Pinpoint the cell where the given text exists, returning its [x, y] midpoint coordinate. 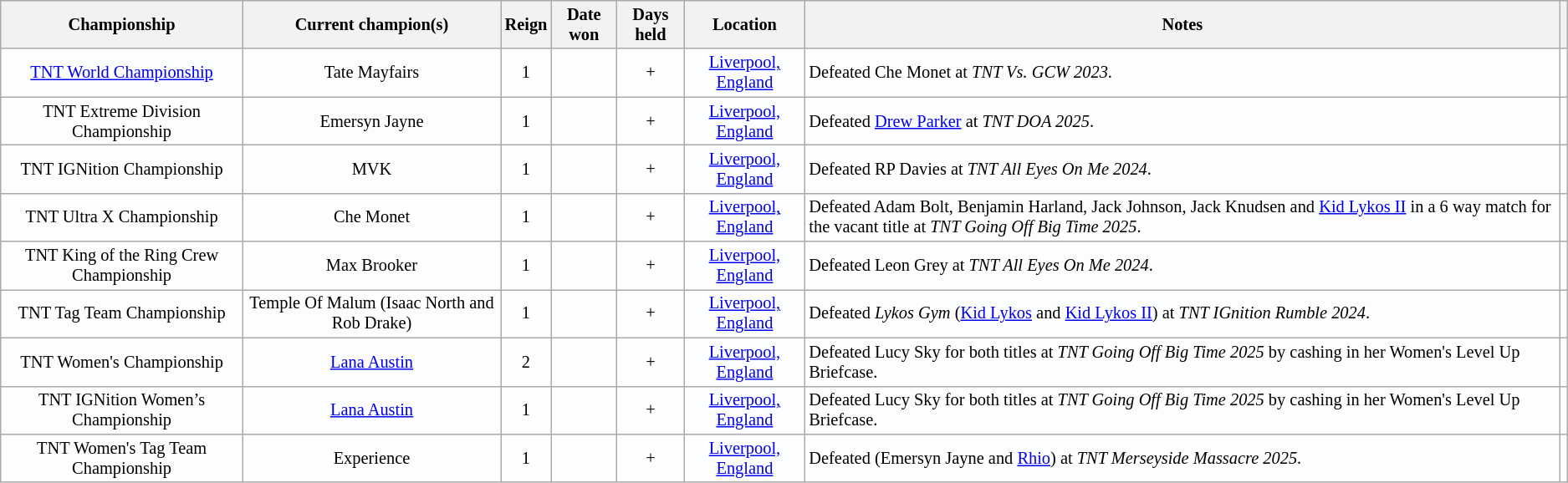
Championship [122, 24]
Temple Of Malum (Isaac North and Rob Drake) [371, 313]
Max Brooker [371, 266]
Reign [527, 24]
TNT World Championship [122, 73]
TNT Women's Championship [122, 362]
Days held [651, 24]
Defeated (Emersyn Jayne and Rhio) at TNT Merseyside Massacre 2025. [1182, 458]
Location [744, 24]
Experience [371, 458]
Current champion(s) [371, 24]
Defeated Leon Grey at TNT All Eyes On Me 2024. [1182, 266]
Date won [584, 24]
TNT Ultra X Championship [122, 217]
TNT Tag Team Championship [122, 313]
TNT Extreme Division Championship [122, 121]
2 [527, 362]
TNT King of the Ring Crew Championship [122, 266]
Defeated RP Davies at TNT All Eyes On Me 2024. [1182, 169]
TNT IGNition Championship [122, 169]
Notes [1182, 24]
MVK [371, 169]
TNT IGNition Women’s Championship [122, 410]
Tate Mayfairs [371, 73]
TNT Women's Tag Team Championship [122, 458]
Defeated Drew Parker at TNT DOA 2025. [1182, 121]
Emersyn Jayne [371, 121]
Che Monet [371, 217]
Defeated Che Monet at TNT Vs. GCW 2023. [1182, 73]
Defeated Lykos Gym (Kid Lykos and Kid Lykos II) at TNT IGnition Rumble 2024. [1182, 313]
